Extract the (x, y) coordinate from the center of the cell holding the provided text.  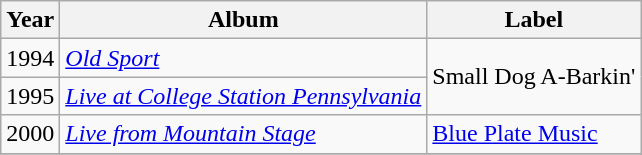
Year (30, 20)
Live at College Station Pennsylvania (244, 96)
1994 (30, 58)
Live from Mountain Stage (244, 134)
Old Sport (244, 58)
1995 (30, 96)
Album (244, 20)
2000 (30, 134)
Small Dog A-Barkin' (534, 77)
Blue Plate Music (534, 134)
Label (534, 20)
